Determine the [X, Y] coordinate at the center of the cell enclosing the given text.  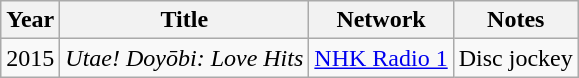
Notes [516, 20]
2015 [30, 58]
Title [184, 20]
Disc jockey [516, 58]
Network [381, 20]
Year [30, 20]
NHK Radio 1 [381, 58]
Utae! Doyōbi: Love Hits [184, 58]
